Provide the [X, Y] coordinate of the cell's center where the given text is located.  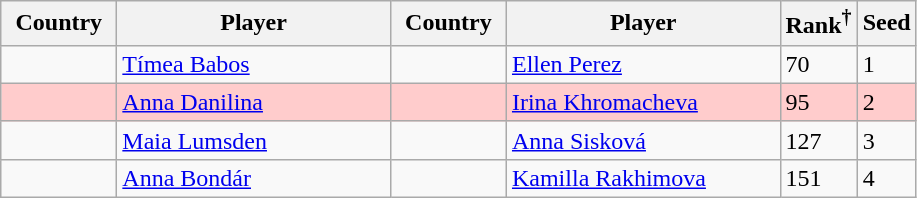
Tímea Babos [254, 64]
127 [818, 140]
Rank† [818, 24]
1 [886, 64]
2 [886, 102]
Ellen Perez [643, 64]
4 [886, 178]
3 [886, 140]
151 [818, 178]
Irina Khromacheva [643, 102]
Anna Bondár [254, 178]
Anna Sisková [643, 140]
Seed [886, 24]
Kamilla Rakhimova [643, 178]
70 [818, 64]
Maia Lumsden [254, 140]
95 [818, 102]
Anna Danilina [254, 102]
